Search for the cell housing the specified text and yield its [x, y] center coordinate. 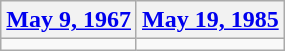
May 19, 1985 [210, 20]
May 9, 1967 [69, 20]
